Determine the [X, Y] coordinate at the center of the cell enclosing the given text.  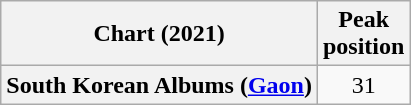
31 [363, 85]
Peakposition [363, 34]
Chart (2021) [160, 34]
South Korean Albums (Gaon) [160, 85]
